Provide the [X, Y] coordinate of the cell's center where the given text is located.  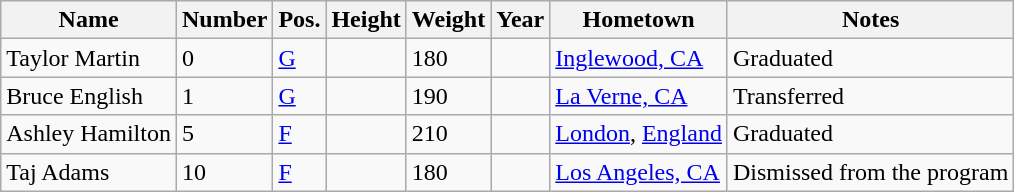
Number [224, 20]
Transferred [870, 96]
Ashley Hamilton [89, 134]
0 [224, 58]
10 [224, 172]
London, England [639, 134]
Height [366, 20]
210 [448, 134]
La Verne, CA [639, 96]
Notes [870, 20]
Taj Adams [89, 172]
Bruce English [89, 96]
Dismissed from the program [870, 172]
1 [224, 96]
5 [224, 134]
Pos. [300, 20]
Year [520, 20]
190 [448, 96]
Hometown [639, 20]
Los Angeles, CA [639, 172]
Taylor Martin [89, 58]
Name [89, 20]
Weight [448, 20]
Inglewood, CA [639, 58]
